Scan for the cell matching the given text and deliver its (x, y) coordinate at center. 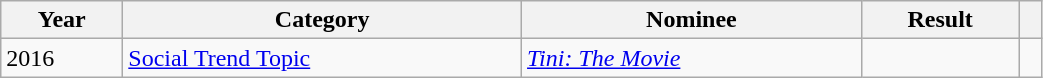
Social Trend Topic (322, 58)
2016 (62, 58)
Result (940, 20)
Year (62, 20)
Tini: The Movie (692, 58)
Nominee (692, 20)
Category (322, 20)
